Scan for the cell matching the given text and deliver its (x, y) coordinate at center. 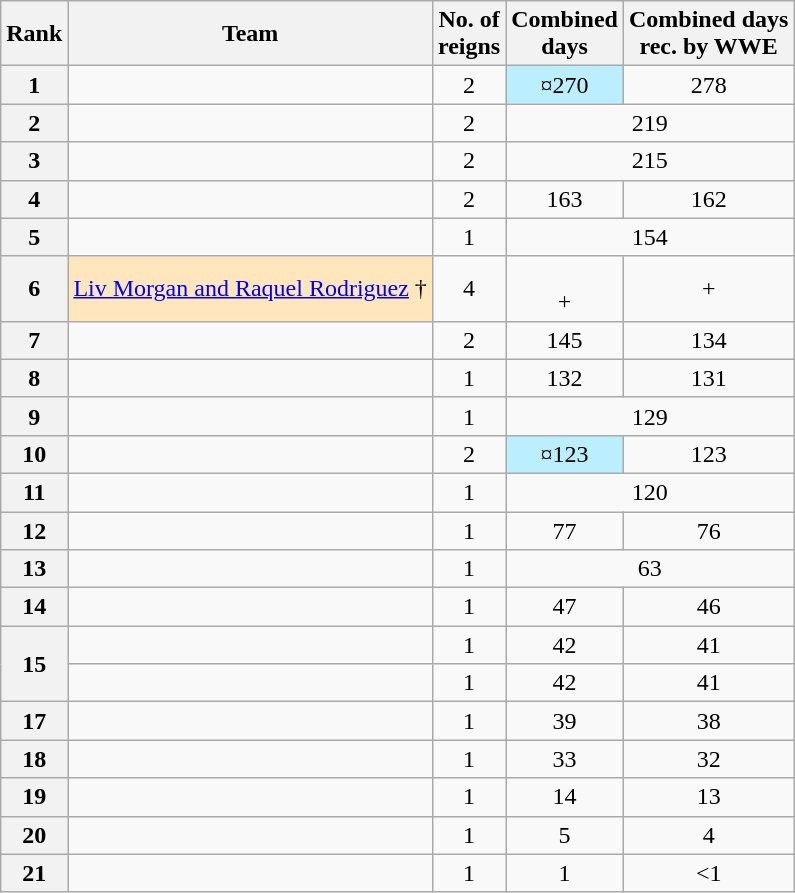
162 (708, 199)
120 (650, 492)
46 (708, 607)
131 (708, 378)
33 (565, 759)
278 (708, 85)
163 (565, 199)
77 (565, 531)
3 (34, 161)
17 (34, 721)
8 (34, 378)
21 (34, 873)
12 (34, 531)
154 (650, 237)
Combineddays (565, 34)
Combined daysrec. by WWE (708, 34)
No. ofreigns (468, 34)
134 (708, 340)
38 (708, 721)
20 (34, 835)
76 (708, 531)
63 (650, 569)
7 (34, 340)
145 (565, 340)
19 (34, 797)
Rank (34, 34)
15 (34, 664)
18 (34, 759)
<1 (708, 873)
¤270 (565, 85)
123 (708, 454)
129 (650, 416)
¤123 (565, 454)
47 (565, 607)
32 (708, 759)
Team (250, 34)
219 (650, 123)
10 (34, 454)
39 (565, 721)
Liv Morgan and Raquel Rodriguez † (250, 288)
132 (565, 378)
215 (650, 161)
6 (34, 288)
11 (34, 492)
9 (34, 416)
